Pinpoint the cell where the given text exists, returning its (x, y) midpoint coordinate. 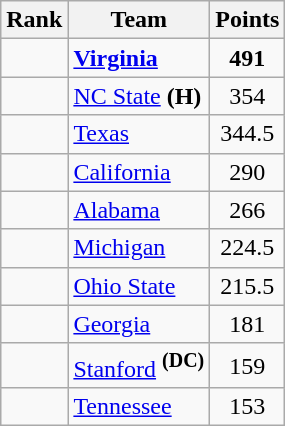
159 (248, 366)
181 (248, 324)
Virginia (139, 58)
215.5 (248, 286)
NC State (H) (139, 96)
Team (139, 20)
224.5 (248, 248)
California (139, 172)
Rank (34, 20)
Stanford (DC) (139, 366)
153 (248, 407)
Texas (139, 134)
290 (248, 172)
Michigan (139, 248)
Ohio State (139, 286)
Georgia (139, 324)
491 (248, 58)
354 (248, 96)
Points (248, 20)
266 (248, 210)
344.5 (248, 134)
Tennessee (139, 407)
Alabama (139, 210)
